For the text-containing cell, return its midpoint in [X, Y] coordinate format. 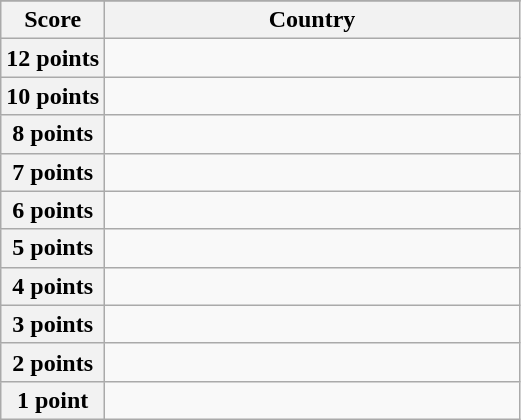
Score [53, 20]
Country [312, 20]
7 points [53, 172]
12 points [53, 58]
5 points [53, 248]
10 points [53, 96]
2 points [53, 362]
4 points [53, 286]
8 points [53, 134]
1 point [53, 400]
3 points [53, 324]
6 points [53, 210]
